Scan for the cell matching the given text and deliver its (x, y) coordinate at center. 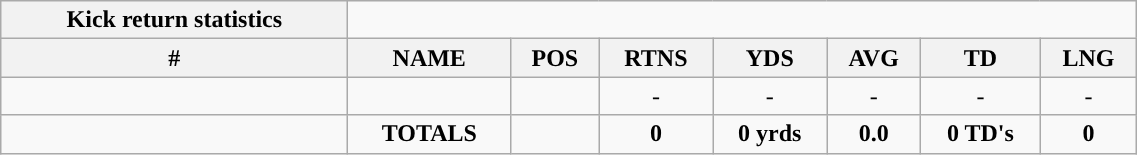
NAME (430, 58)
0.0 (874, 134)
TOTALS (430, 134)
RTNS (656, 58)
POS (555, 58)
Kick return statistics (174, 20)
# (174, 58)
YDS (770, 58)
0 yrds (770, 134)
AVG (874, 58)
0 TD's (980, 134)
LNG (1088, 58)
TD (980, 58)
